Return the [x, y] coordinate for the center point of the cell that contains the specified text.  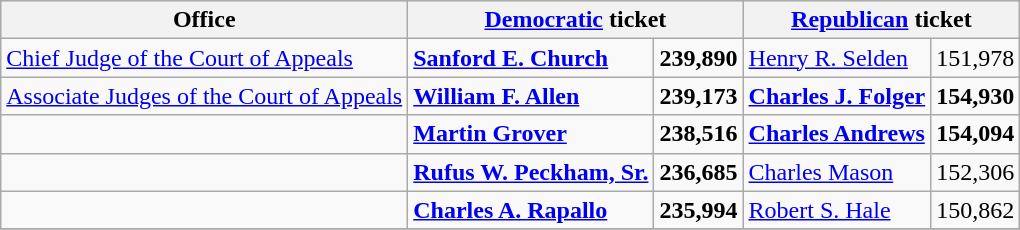
239,890 [698, 58]
Charles Andrews [837, 134]
236,685 [698, 172]
239,173 [698, 96]
238,516 [698, 134]
150,862 [976, 210]
Office [204, 20]
151,978 [976, 58]
Sanford E. Church [531, 58]
Republican ticket [882, 20]
Martin Grover [531, 134]
Chief Judge of the Court of Appeals [204, 58]
Charles Mason [837, 172]
Rufus W. Peckham, Sr. [531, 172]
Charles A. Rapallo [531, 210]
William F. Allen [531, 96]
154,094 [976, 134]
Charles J. Folger [837, 96]
Henry R. Selden [837, 58]
152,306 [976, 172]
Associate Judges of the Court of Appeals [204, 96]
235,994 [698, 210]
Democratic ticket [576, 20]
Robert S. Hale [837, 210]
154,930 [976, 96]
